Locate the cell with the specified text and output its (x, y) center coordinate. 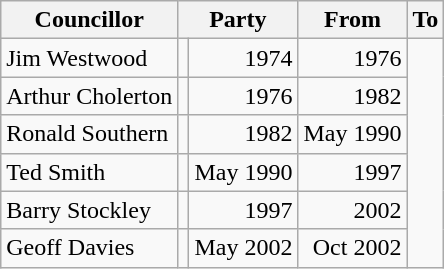
1974 (244, 58)
Ted Smith (90, 172)
Arthur Cholerton (90, 96)
2002 (352, 210)
Barry Stockley (90, 210)
To (426, 20)
Oct 2002 (352, 248)
Jim Westwood (90, 58)
Geoff Davies (90, 248)
Party (238, 20)
From (352, 20)
Ronald Southern (90, 134)
Councillor (90, 20)
May 2002 (244, 248)
